Return the [x, y] coordinate for the center point of the cell that contains the specified text.  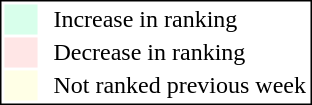
Increase in ranking [180, 19]
Decrease in ranking [180, 53]
Not ranked previous week [180, 85]
